From the cell containing the given text, extract its center point as [X, Y] coordinate. 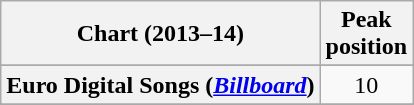
Euro Digital Songs (Billboard) [160, 85]
10 [366, 85]
Chart (2013–14) [160, 34]
Peakposition [366, 34]
